Scan for the cell matching the given text and deliver its [X, Y] coordinate at center. 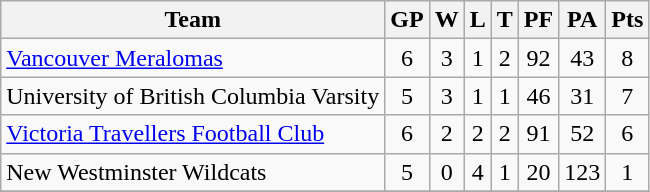
123 [582, 172]
New Westminster Wildcats [193, 172]
0 [446, 172]
Pts [628, 20]
Victoria Travellers Football Club [193, 134]
W [446, 20]
91 [538, 134]
GP [407, 20]
92 [538, 58]
8 [628, 58]
Team [193, 20]
52 [582, 134]
PA [582, 20]
7 [628, 96]
L [478, 20]
4 [478, 172]
46 [538, 96]
T [504, 20]
PF [538, 20]
20 [538, 172]
43 [582, 58]
University of British Columbia Varsity [193, 96]
31 [582, 96]
Vancouver Meralomas [193, 58]
